Search for the cell housing the specified text and yield its (x, y) center coordinate. 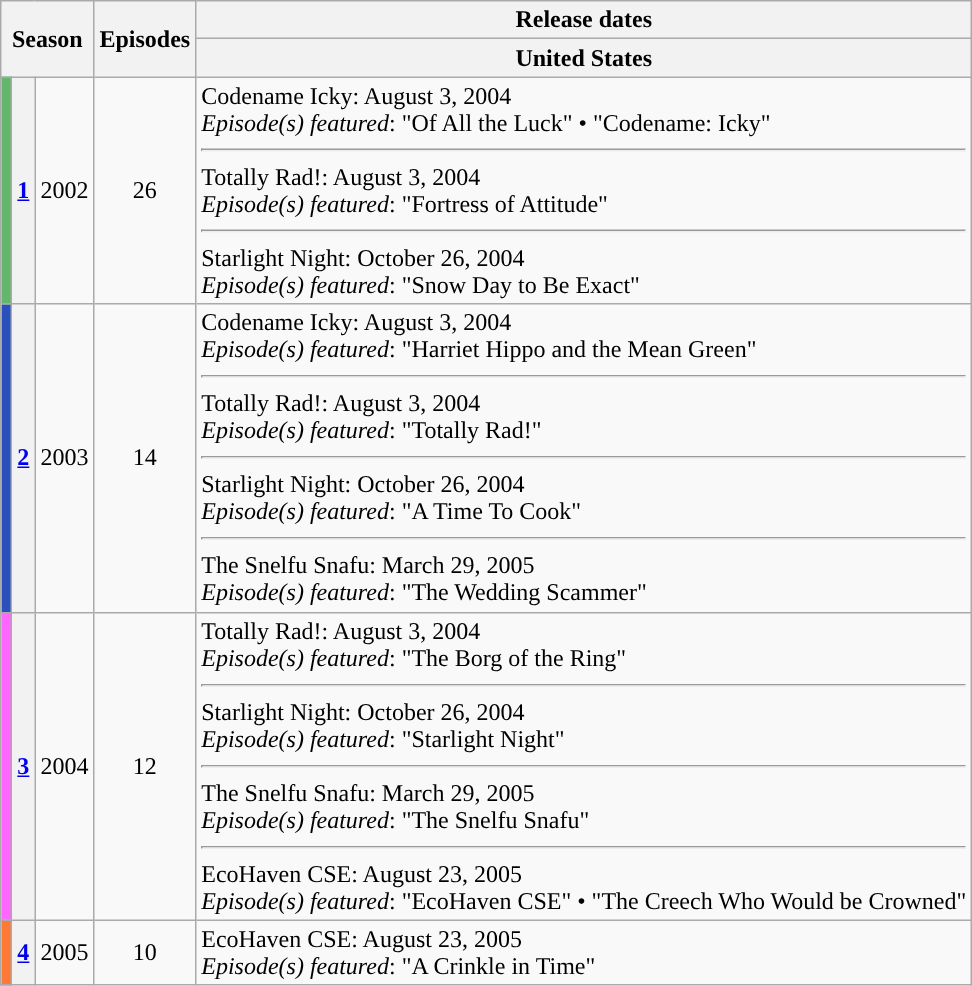
10 (145, 952)
1 (24, 190)
2 (24, 458)
2003 (64, 458)
EcoHaven CSE: August 23, 2005Episode(s) featured: "A Crinkle in Time" (584, 952)
Episodes (145, 39)
United States (584, 58)
4 (24, 952)
14 (145, 458)
Season (48, 39)
2002 (64, 190)
Release dates (584, 20)
26 (145, 190)
12 (145, 766)
2005 (64, 952)
2004 (64, 766)
3 (24, 766)
